From the cell containing the given text, extract its center point as [x, y] coordinate. 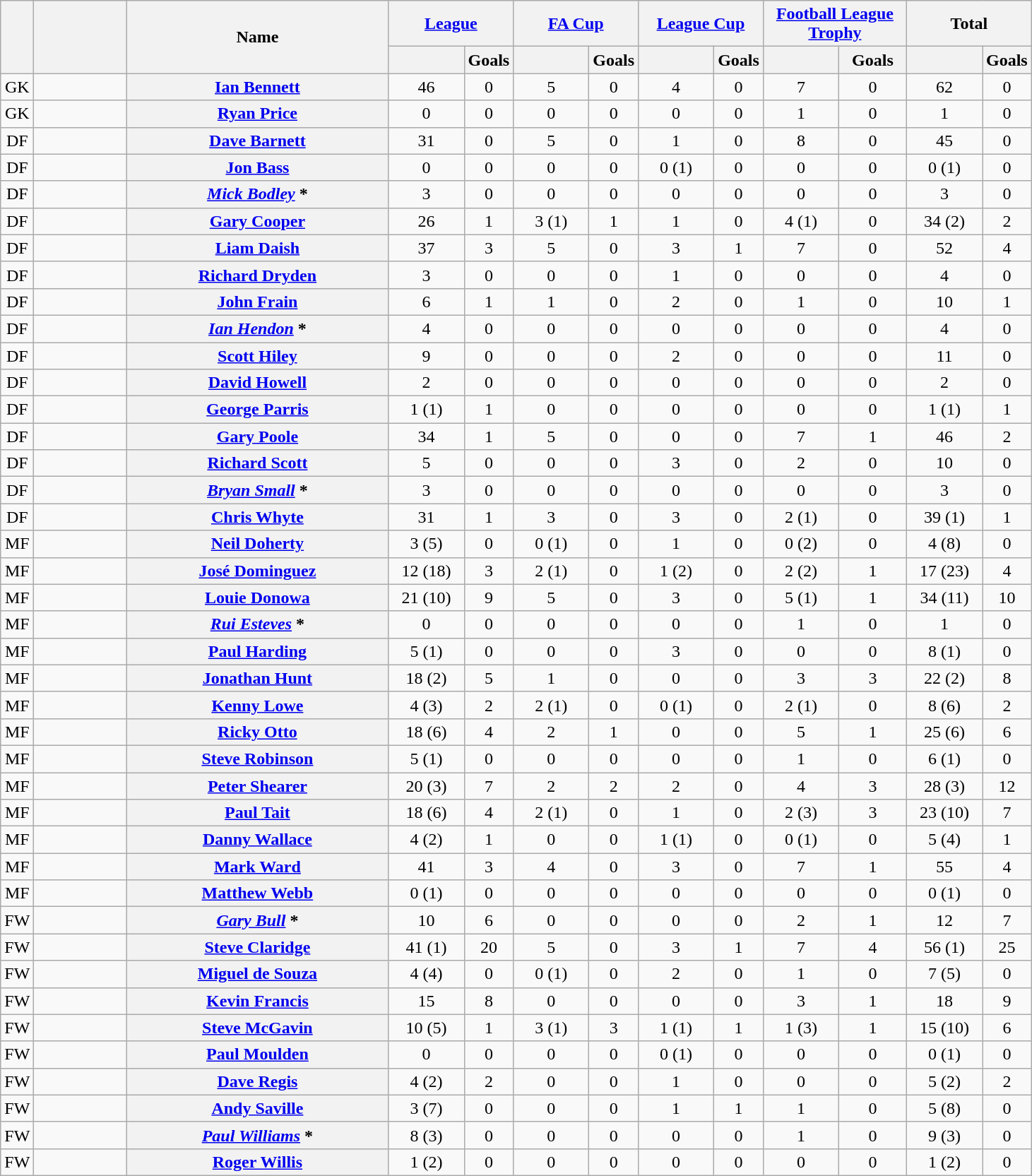
15 [427, 1001]
23 (10) [944, 813]
41 (1) [427, 947]
Paul Moulden [257, 1055]
Name [257, 37]
Ian Hendon * [257, 328]
Danny Wallace [257, 840]
9 (3) [944, 1135]
55 [944, 867]
15 (10) [944, 1028]
34 (11) [944, 598]
4 (1) [801, 221]
5 (2) [944, 1081]
Gary Poole [257, 436]
Matthew Webb [257, 893]
37 [427, 248]
League [451, 24]
Miguel de Souza [257, 974]
Paul Williams * [257, 1135]
David Howell [257, 383]
18 [944, 1001]
Roger Willis [257, 1162]
4 (3) [427, 705]
41 [427, 867]
Richard Dryden [257, 275]
Kevin Francis [257, 1001]
1 (3) [801, 1028]
6 (1) [944, 759]
Jonathan Hunt [257, 678]
52 [944, 248]
22 (2) [944, 678]
League Cup [701, 24]
Neil Doherty [257, 544]
Paul Tait [257, 813]
Andy Saville [257, 1108]
George Parris [257, 410]
Peter Shearer [257, 786]
8 (1) [944, 651]
2 (3) [801, 813]
18 (2) [427, 678]
20 (3) [427, 786]
25 (6) [944, 732]
Gary Cooper [257, 221]
Mark Ward [257, 867]
Steve Robinson [257, 759]
Bryan Small * [257, 490]
3 (5) [427, 544]
Ian Bennett [257, 87]
Richard Scott [257, 463]
25 [1007, 947]
Ricky Otto [257, 732]
Dave Barnett [257, 141]
39 (1) [944, 517]
62 [944, 87]
Total [969, 24]
56 (1) [944, 947]
Mick Bodley * [257, 194]
4 (8) [944, 544]
8 (6) [944, 705]
45 [944, 141]
0 (2) [801, 544]
20 [489, 947]
4 (4) [427, 974]
Liam Daish [257, 248]
7 (5) [944, 974]
Paul Harding [257, 651]
Louie Donowa [257, 598]
10 (5) [427, 1028]
26 [427, 221]
5 (8) [944, 1108]
Scott Hiley [257, 355]
Jon Bass [257, 167]
Rui Esteves * [257, 624]
Football League Trophy [835, 24]
17 (23) [944, 571]
Steve McGavin [257, 1028]
28 (3) [944, 786]
8 (3) [427, 1135]
5 (4) [944, 840]
Steve Claridge [257, 947]
Dave Regis [257, 1081]
Gary Bull * [257, 920]
21 (10) [427, 598]
12 (18) [427, 571]
Chris Whyte [257, 517]
34 [427, 436]
3 (7) [427, 1108]
34 (2) [944, 221]
Ryan Price [257, 114]
John Frain [257, 302]
2 (2) [801, 571]
Kenny Lowe [257, 705]
11 [944, 355]
José Dominguez [257, 571]
FA Cup [576, 24]
